Scan for the cell matching the given text and deliver its [x, y] coordinate at center. 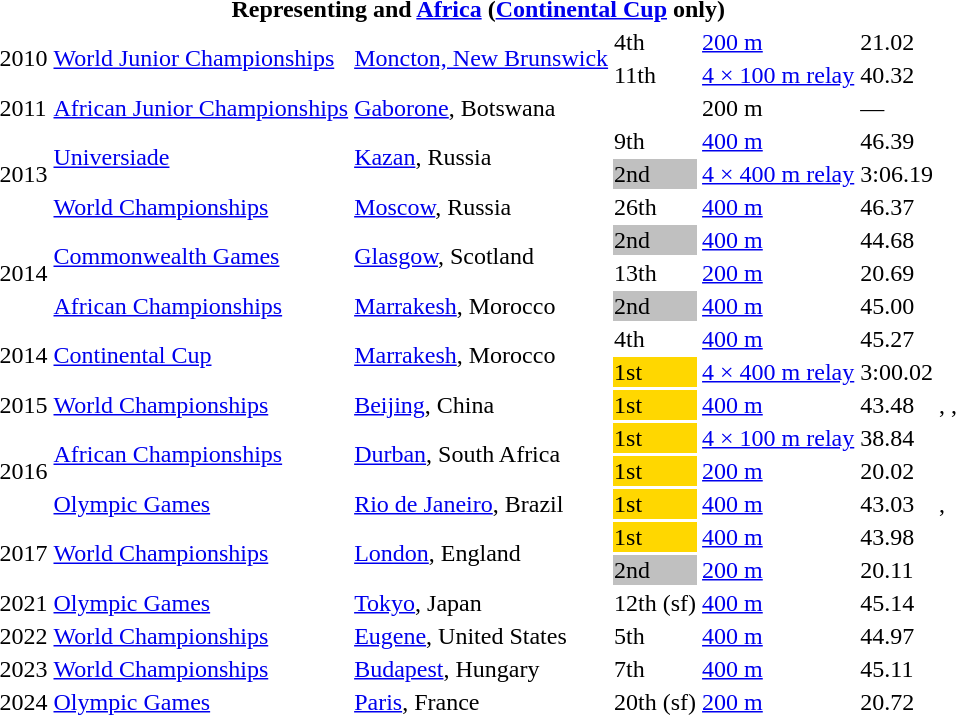
Tokyo, Japan [482, 603]
46.37 [897, 207]
5th [656, 636]
Beijing, China [482, 405]
44.97 [897, 636]
7th [656, 669]
Glasgow, Scotland [482, 256]
Gaborone, Botswana [482, 108]
13th [656, 273]
Kazan, Russia [482, 158]
Budapest, Hungary [482, 669]
26th [656, 207]
43.98 [897, 537]
3:00.02 [897, 372]
45.11 [897, 669]
London, England [482, 554]
20.02 [897, 471]
Rio de Janeiro, Brazil [482, 504]
9th [656, 141]
Commonwealth Games [201, 256]
Moscow, Russia [482, 207]
20.11 [897, 570]
Durban, South Africa [482, 454]
45.27 [897, 339]
World Junior Championships [201, 58]
45.00 [897, 306]
46.39 [897, 141]
20.69 [897, 273]
21.02 [897, 42]
Eugene, United States [482, 636]
40.32 [897, 75]
43.48 [897, 405]
Universiade [201, 158]
38.84 [897, 438]
43.03 [897, 504]
12th (sf) [656, 603]
44.68 [897, 240]
11th [656, 75]
African Junior Championships [201, 108]
— [897, 108]
45.14 [897, 603]
3:06.19 [897, 174]
Continental Cup [201, 356]
Moncton, New Brunswick [482, 58]
